Return the (x, y) coordinate for the center point of the cell that contains the specified text.  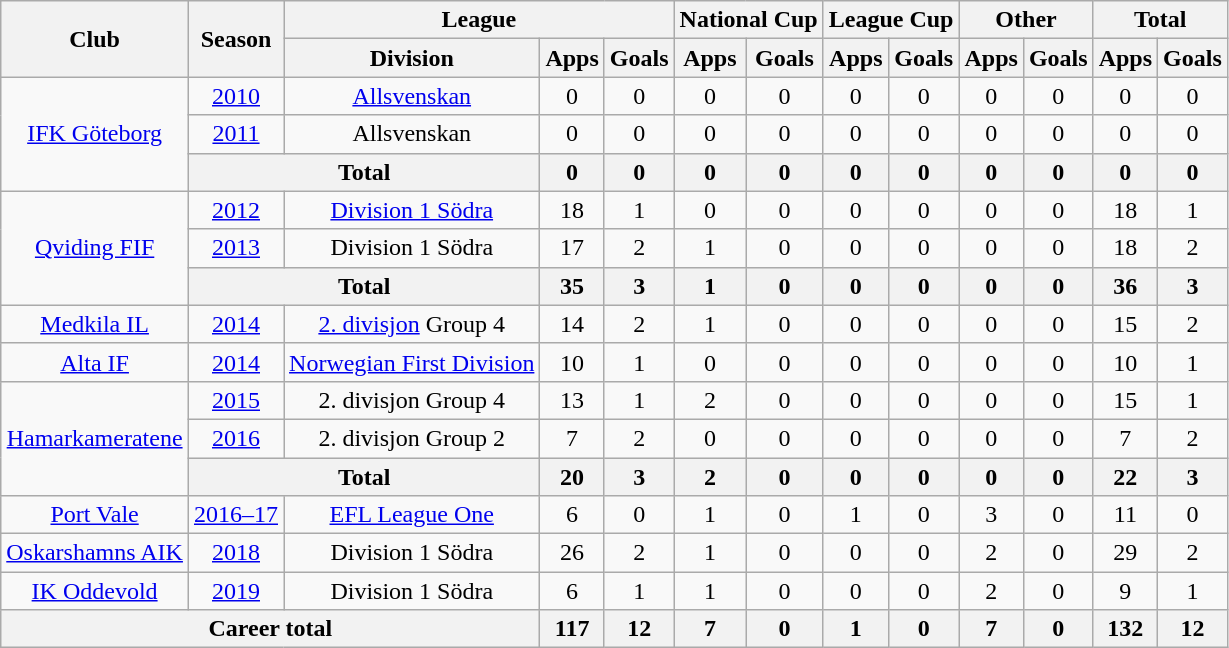
2011 (236, 134)
2. divisjon Group 2 (412, 438)
11 (1125, 515)
League Cup (891, 20)
Hamarkameratene (95, 438)
117 (572, 629)
20 (572, 477)
Qviding FIF (95, 248)
Club (95, 39)
2016 (236, 438)
22 (1125, 477)
13 (572, 400)
Oskarshamns AIK (95, 553)
17 (572, 248)
2015 (236, 400)
2013 (236, 248)
2018 (236, 553)
League (480, 20)
9 (1125, 591)
2016–17 (236, 515)
2010 (236, 96)
Norwegian First Division (412, 362)
IK Oddevold (95, 591)
Other (1026, 20)
Division (412, 58)
35 (572, 286)
29 (1125, 553)
26 (572, 553)
14 (572, 324)
Alta IF (95, 362)
2019 (236, 591)
132 (1125, 629)
2012 (236, 210)
EFL League One (412, 515)
36 (1125, 286)
National Cup (748, 20)
Season (236, 39)
Port Vale (95, 515)
Career total (270, 629)
Medkila IL (95, 324)
IFK Göteborg (95, 134)
